Determine the [x, y] coordinate at the center of the cell enclosing the given text.  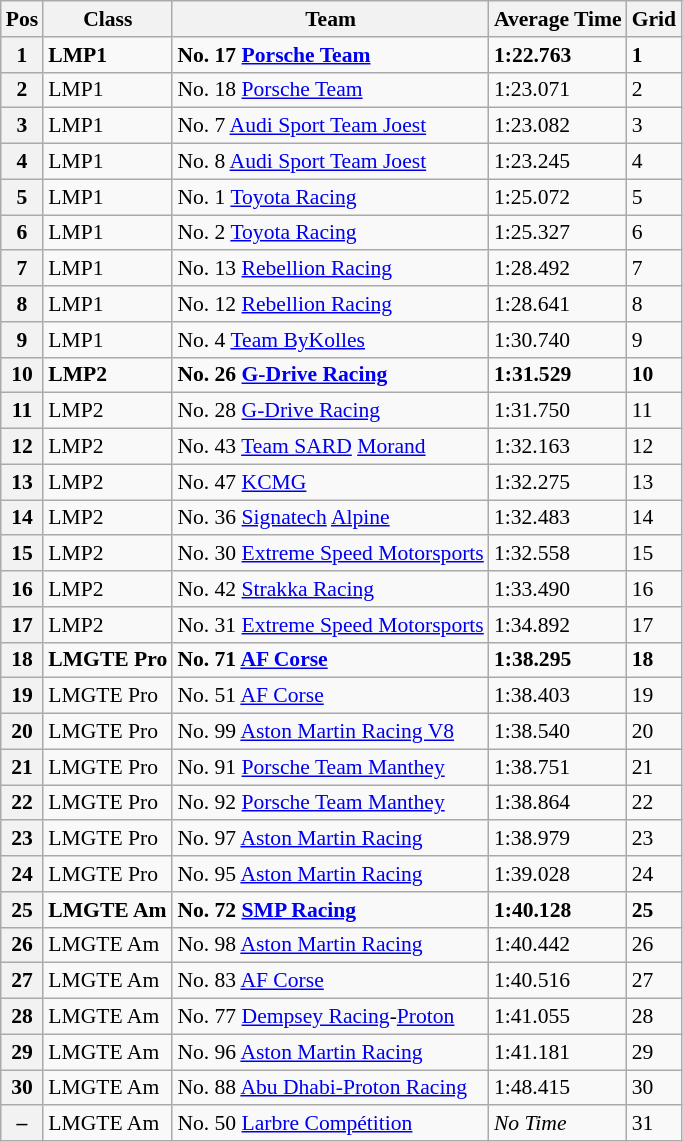
1:38.295 [558, 660]
1:40.442 [558, 945]
1:25.072 [558, 197]
1:23.245 [558, 162]
1:31.750 [558, 411]
No. 71 AF Corse [330, 660]
No. 42 Strakka Racing [330, 589]
No. 91 Porsche Team Manthey [330, 767]
Grid [654, 19]
No. 43 Team SARD Morand [330, 447]
No. 51 AF Corse [330, 696]
1:38.751 [558, 767]
1:34.892 [558, 625]
1:32.558 [558, 554]
1:38.403 [558, 696]
31 [654, 1124]
1:40.128 [558, 910]
No. 30 Extreme Speed Motorsports [330, 554]
1:38.540 [558, 732]
1:28.492 [558, 269]
Class [108, 19]
1:23.082 [558, 126]
No. 26 G-Drive Racing [330, 375]
1:22.763 [558, 55]
– [22, 1124]
1:40.516 [558, 981]
No. 96 Aston Martin Racing [330, 1052]
No. 13 Rebellion Racing [330, 269]
1:48.415 [558, 1088]
No. 31 Extreme Speed Motorsports [330, 625]
1:41.181 [558, 1052]
No. 99 Aston Martin Racing V8 [330, 732]
No Time [558, 1124]
No. 92 Porsche Team Manthey [330, 803]
1:25.327 [558, 233]
No. 1 Toyota Racing [330, 197]
No. 97 Aston Martin Racing [330, 839]
1:32.163 [558, 447]
1:41.055 [558, 1017]
No. 98 Aston Martin Racing [330, 945]
No. 88 Abu Dhabi-Proton Racing [330, 1088]
No. 47 KCMG [330, 482]
1:39.028 [558, 874]
Team [330, 19]
1:28.641 [558, 304]
Pos [22, 19]
1:33.490 [558, 589]
No. 95 Aston Martin Racing [330, 874]
No. 4 Team ByKolles [330, 340]
1:38.979 [558, 839]
1:32.483 [558, 518]
Average Time [558, 19]
No. 2 Toyota Racing [330, 233]
No. 50 Larbre Compétition [330, 1124]
No. 17 Porsche Team [330, 55]
1:32.275 [558, 482]
1:31.529 [558, 375]
No. 77 Dempsey Racing-Proton [330, 1017]
No. 12 Rebellion Racing [330, 304]
No. 28 G-Drive Racing [330, 411]
No. 7 Audi Sport Team Joest [330, 126]
No. 8 Audi Sport Team Joest [330, 162]
No. 72 SMP Racing [330, 910]
1:38.864 [558, 803]
1:30.740 [558, 340]
No. 83 AF Corse [330, 981]
No. 18 Porsche Team [330, 90]
1:23.071 [558, 90]
No. 36 Signatech Alpine [330, 518]
